Capture the cell that displays the provided text and extract its (x, y) central coordinate. 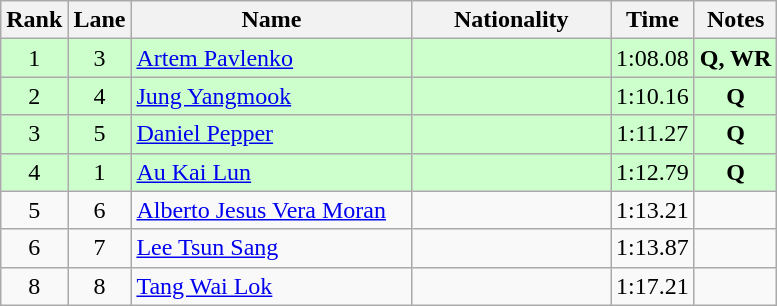
Jung Yangmook (272, 96)
1:17.21 (653, 286)
1:10.16 (653, 96)
1:13.87 (653, 248)
Tang Wai Lok (272, 286)
Notes (736, 20)
Au Kai Lun (272, 172)
Rank (34, 20)
Lane (100, 20)
Nationality (512, 20)
7 (100, 248)
1:13.21 (653, 210)
2 (34, 96)
Name (272, 20)
Alberto Jesus Vera Moran (272, 210)
Artem Pavlenko (272, 58)
Time (653, 20)
1:08.08 (653, 58)
Daniel Pepper (272, 134)
Q, WR (736, 58)
1:12.79 (653, 172)
Lee Tsun Sang (272, 248)
1:11.27 (653, 134)
